Scan for the cell matching the given text and deliver its [x, y] coordinate at center. 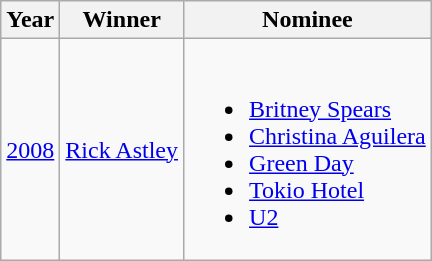
Britney SpearsChristina AguileraGreen DayTokio HotelU2 [308, 150]
Rick Astley [122, 150]
Winner [122, 20]
Nominee [308, 20]
Year [30, 20]
2008 [30, 150]
